Identify which cell holds the provided text, then report its [X, Y] central coordinate. 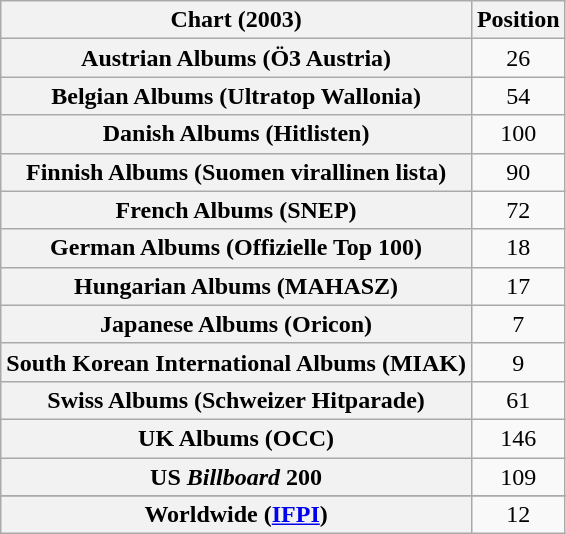
French Albums (SNEP) [236, 210]
146 [518, 438]
109 [518, 477]
US Billboard 200 [236, 477]
26 [518, 58]
German Albums (Offizielle Top 100) [236, 248]
Position [518, 20]
7 [518, 324]
Japanese Albums (Oricon) [236, 324]
Austrian Albums (Ö3 Austria) [236, 58]
UK Albums (OCC) [236, 438]
100 [518, 134]
Worldwide (IFPI) [236, 515]
Hungarian Albums (MAHASZ) [236, 286]
South Korean International Albums (MIAK) [236, 362]
54 [518, 96]
Chart (2003) [236, 20]
9 [518, 362]
Swiss Albums (Schweizer Hitparade) [236, 400]
18 [518, 248]
17 [518, 286]
12 [518, 515]
72 [518, 210]
Belgian Albums (Ultratop Wallonia) [236, 96]
90 [518, 172]
61 [518, 400]
Finnish Albums (Suomen virallinen lista) [236, 172]
Danish Albums (Hitlisten) [236, 134]
